For the text-containing cell, return its midpoint in [X, Y] coordinate format. 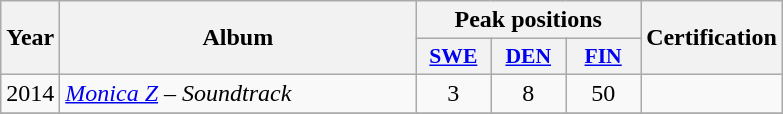
FIN [604, 57]
DEN [528, 57]
Monica Z – Soundtrack [238, 93]
Peak positions [528, 20]
Album [238, 38]
Certification [712, 38]
3 [454, 93]
Year [30, 38]
2014 [30, 93]
SWE [454, 57]
50 [604, 93]
8 [528, 93]
